From the cell containing the given text, extract its center point as (x, y) coordinate. 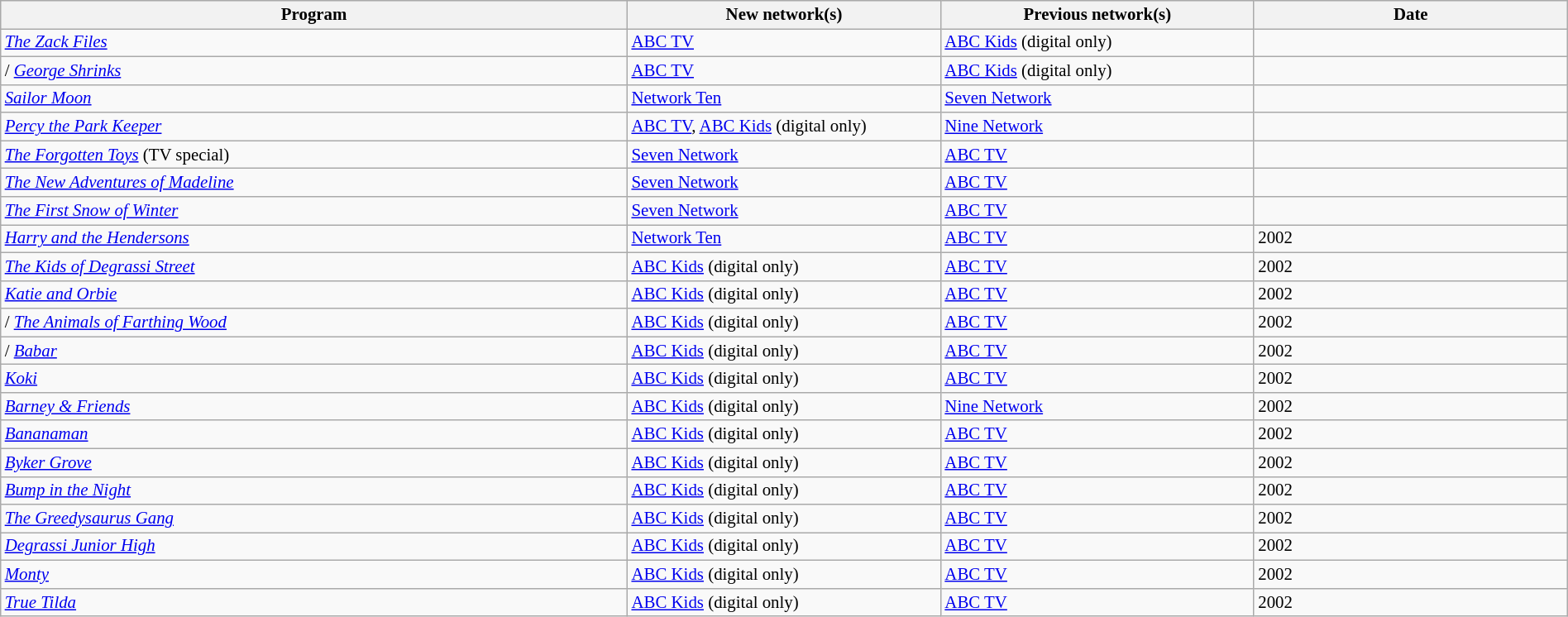
Barney & Friends (314, 406)
True Tilda (314, 602)
Koki (314, 379)
The Forgotten Toys (TV special) (314, 155)
Harry and the Hendersons (314, 238)
/ Babar (314, 351)
The Zack Files (314, 42)
Monty (314, 575)
The Greedysaurus Gang (314, 519)
Byker Grove (314, 462)
Bananaman (314, 434)
/ The Animals of Farthing Wood (314, 323)
Date (1411, 15)
Degrassi Junior High (314, 547)
The New Adventures of Madeline (314, 183)
Program (314, 15)
/ George Shrinks (314, 70)
ABC TV, ABC Kids (digital only) (784, 127)
Katie and Orbie (314, 294)
The First Snow of Winter (314, 211)
Previous network(s) (1097, 15)
Bump in the Night (314, 490)
New network(s) (784, 15)
Sailor Moon (314, 98)
The Kids of Degrassi Street (314, 266)
Percy the Park Keeper (314, 127)
